Extract the [x, y] coordinate from the center of the cell holding the provided text.  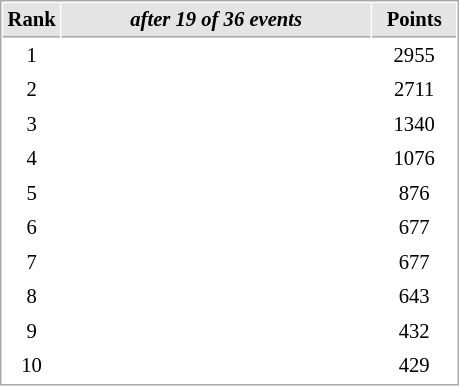
9 [32, 332]
Points [414, 20]
10 [32, 366]
6 [32, 228]
1 [32, 56]
1076 [414, 158]
7 [32, 262]
after 19 of 36 events [216, 20]
2955 [414, 56]
1340 [414, 124]
432 [414, 332]
2 [32, 90]
2711 [414, 90]
4 [32, 158]
429 [414, 366]
Rank [32, 20]
3 [32, 124]
5 [32, 194]
8 [32, 296]
876 [414, 194]
643 [414, 296]
